Capture the cell that displays the provided text and extract its [X, Y] central coordinate. 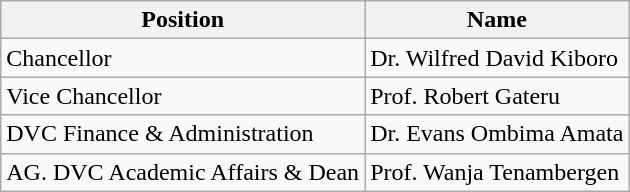
Position [183, 20]
Name [497, 20]
Dr. Evans Ombima Amata [497, 134]
Prof. Wanja Tenambergen [497, 172]
Vice Chancellor [183, 96]
Dr. Wilfred David Kiboro [497, 58]
DVC Finance & Administration [183, 134]
AG. DVC Academic Affairs & Dean [183, 172]
Prof. Robert Gateru [497, 96]
Chancellor [183, 58]
